Find where the given text appears and provide that cell's center as (X, Y) coordinate. 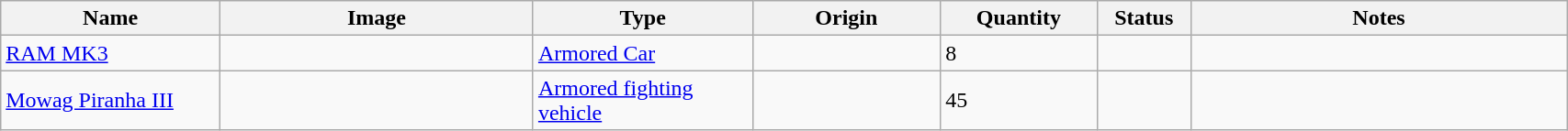
RAM MK3 (110, 53)
Armored Car (643, 53)
Notes (1378, 18)
Mowag Piranha III (110, 101)
Origin (847, 18)
45 (1019, 101)
Image (377, 18)
Armored fighting vehicle (643, 101)
Status (1144, 18)
Type (643, 18)
8 (1019, 53)
Name (110, 18)
Quantity (1019, 18)
